Detect which cell encompasses the target text, then output its (X, Y) center coordinate. 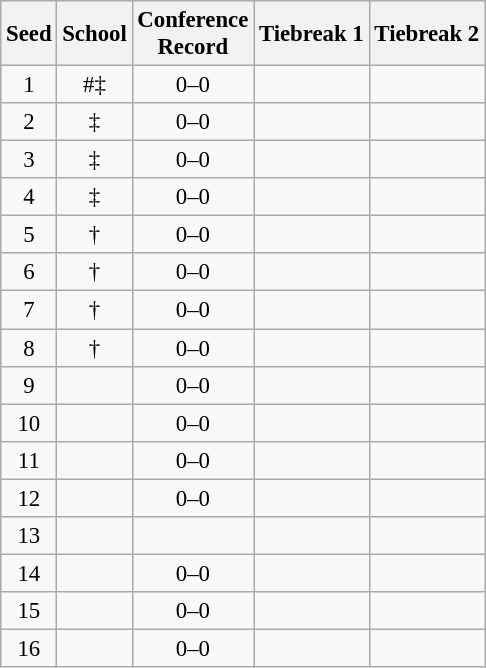
11 (29, 460)
Tiebreak 1 (312, 34)
9 (29, 385)
#‡ (94, 85)
13 (29, 536)
School (94, 34)
16 (29, 648)
5 (29, 235)
4 (29, 197)
8 (29, 348)
Tiebreak 2 (426, 34)
2 (29, 122)
7 (29, 310)
Seed (29, 34)
1 (29, 85)
3 (29, 160)
12 (29, 498)
10 (29, 423)
15 (29, 611)
ConferenceRecord (193, 34)
6 (29, 273)
14 (29, 573)
